Provide the (x, y) coordinate of the cell's center where the given text is located.  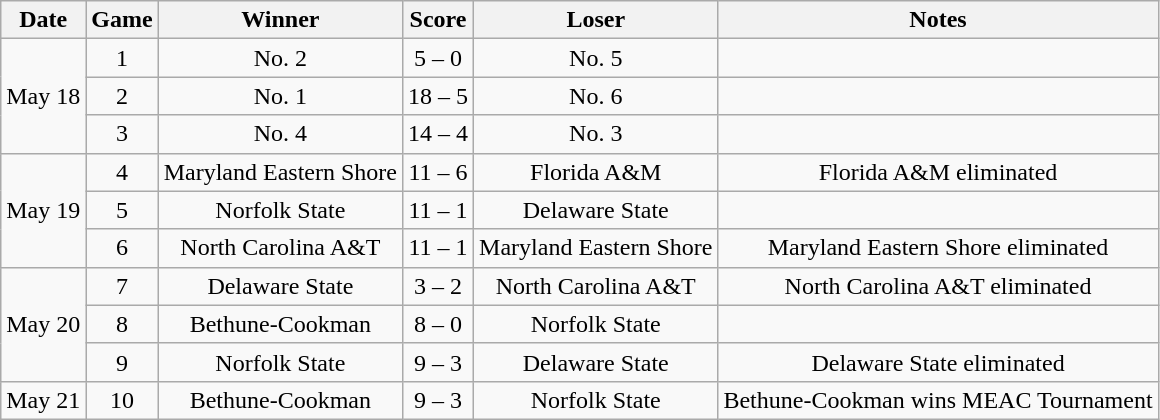
No. 3 (596, 134)
Game (122, 20)
Maryland Eastern Shore eliminated (938, 248)
May 18 (44, 96)
Delaware State eliminated (938, 362)
No. 6 (596, 96)
No. 5 (596, 58)
3 (122, 134)
5 – 0 (438, 58)
4 (122, 172)
6 (122, 248)
11 – 6 (438, 172)
Loser (596, 20)
2 (122, 96)
North Carolina A&T eliminated (938, 286)
8 (122, 324)
14 – 4 (438, 134)
No. 1 (280, 96)
8 – 0 (438, 324)
Score (438, 20)
Date (44, 20)
Florida A&M eliminated (938, 172)
10 (122, 400)
5 (122, 210)
1 (122, 58)
May 20 (44, 324)
May 21 (44, 400)
Bethune-Cookman wins MEAC Tournament (938, 400)
7 (122, 286)
No. 2 (280, 58)
Notes (938, 20)
Florida A&M (596, 172)
9 (122, 362)
Winner (280, 20)
No. 4 (280, 134)
18 – 5 (438, 96)
May 19 (44, 210)
3 – 2 (438, 286)
